Extract the [X, Y] coordinate from the center of the cell holding the provided text.  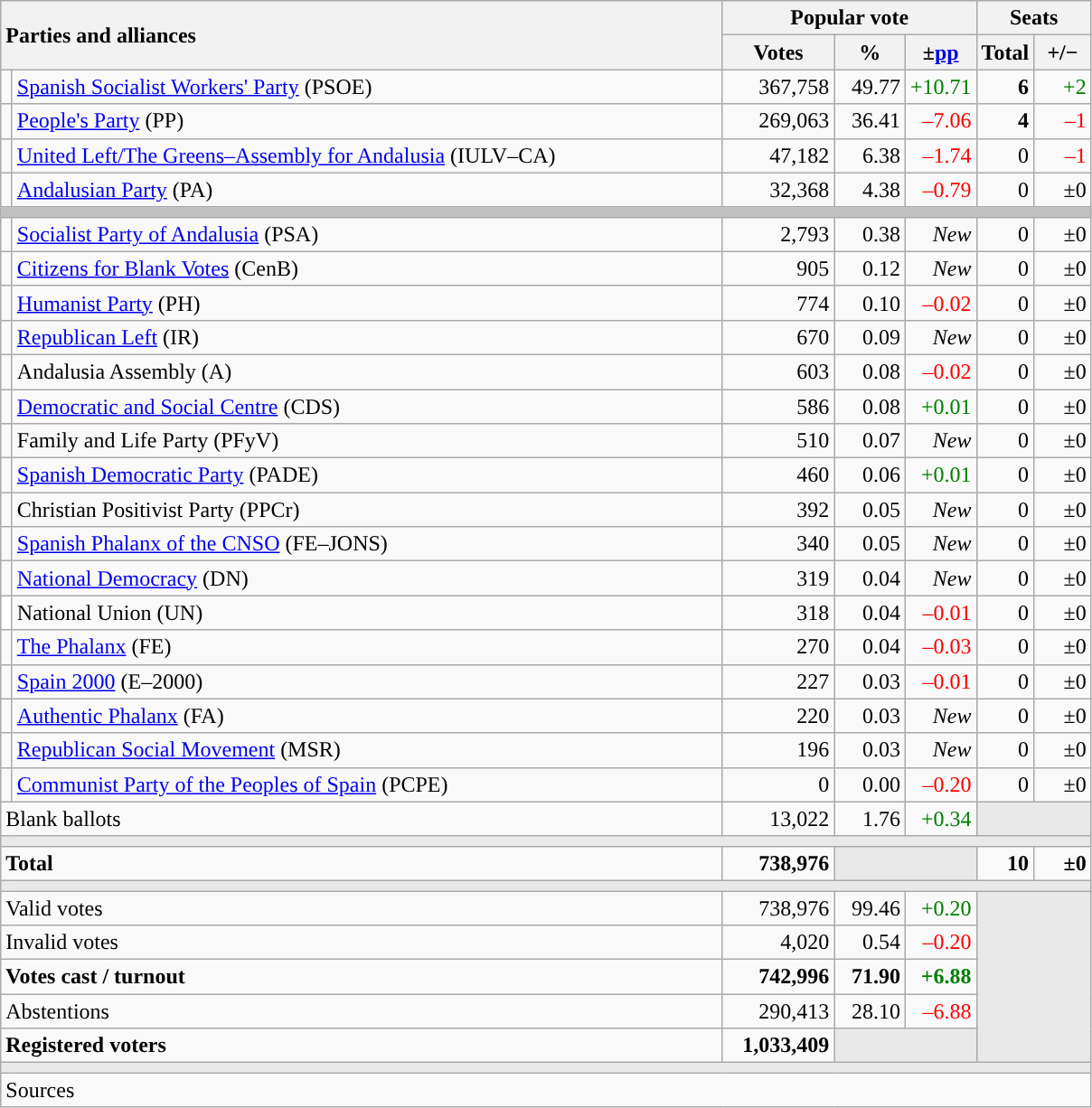
586 [778, 406]
+2 [1063, 87]
905 [778, 268]
367,758 [778, 87]
392 [778, 510]
4,020 [778, 943]
0.12 [870, 268]
340 [778, 544]
Invalid votes [362, 943]
+10.71 [940, 87]
13,022 [778, 819]
4.38 [870, 190]
49.77 [870, 87]
47,182 [778, 155]
196 [778, 750]
% [870, 52]
6 [1005, 87]
36.41 [870, 121]
–0.79 [940, 190]
220 [778, 716]
Sources [546, 1090]
Registered voters [362, 1046]
Andalusian Party (PA) [367, 190]
Humanist Party (PH) [367, 303]
Christian Positivist Party (PPCr) [367, 510]
742,996 [778, 977]
319 [778, 578]
People's Party (PP) [367, 121]
Votes [778, 52]
0.06 [870, 475]
318 [778, 613]
Spain 2000 (E–2000) [367, 681]
+0.34 [940, 819]
0.10 [870, 303]
290,413 [778, 1011]
6.38 [870, 155]
2,793 [778, 234]
Seats [1034, 18]
460 [778, 475]
Communist Party of the Peoples of Spain (PCPE) [367, 784]
+0.20 [940, 908]
Parties and alliances [362, 35]
0.00 [870, 784]
–0.03 [940, 647]
Spanish Socialist Workers' Party (PSOE) [367, 87]
United Left/The Greens–Assembly for Andalusia (IULV–CA) [367, 155]
71.90 [870, 977]
Citizens for Blank Votes (CenB) [367, 268]
Valid votes [362, 908]
Votes cast / turnout [362, 977]
0.38 [870, 234]
0.54 [870, 943]
±pp [940, 52]
National Democracy (DN) [367, 578]
670 [778, 337]
+6.88 [940, 977]
Authentic Phalanx (FA) [367, 716]
28.10 [870, 1011]
4 [1005, 121]
Andalusia Assembly (A) [367, 371]
774 [778, 303]
–7.06 [940, 121]
Popular vote [850, 18]
32,368 [778, 190]
Family and Life Party (PFyV) [367, 441]
Blank ballots [362, 819]
227 [778, 681]
1.76 [870, 819]
99.46 [870, 908]
510 [778, 441]
–1.74 [940, 155]
0.07 [870, 441]
Democratic and Social Centre (CDS) [367, 406]
Spanish Phalanx of the CNSO (FE–JONS) [367, 544]
Republican Social Movement (MSR) [367, 750]
National Union (UN) [367, 613]
10 [1005, 863]
1,033,409 [778, 1046]
603 [778, 371]
269,063 [778, 121]
+/− [1063, 52]
–6.88 [940, 1011]
270 [778, 647]
The Phalanx (FE) [367, 647]
Abstentions [362, 1011]
Republican Left (IR) [367, 337]
0.09 [870, 337]
Spanish Democratic Party (PADE) [367, 475]
Socialist Party of Andalusia (PSA) [367, 234]
